Return the (X, Y) coordinate for the center point of the cell that contains the specified text.  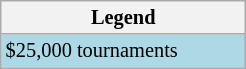
Legend (124, 17)
$25,000 tournaments (124, 51)
